Locate the cell with the specified text and output its [x, y] center coordinate. 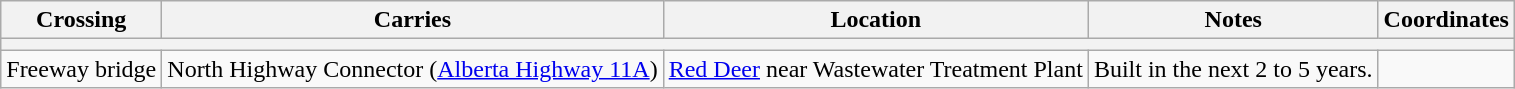
Location [876, 20]
North Highway Connector (Alberta Highway 11A) [412, 69]
Red Deer near Wastewater Treatment Plant [876, 69]
Notes [1233, 20]
Crossing [82, 20]
Freeway bridge [82, 69]
Carries [412, 20]
Built in the next 2 to 5 years. [1233, 69]
Coordinates [1446, 20]
